Scan for the cell matching the given text and deliver its [X, Y] coordinate at center. 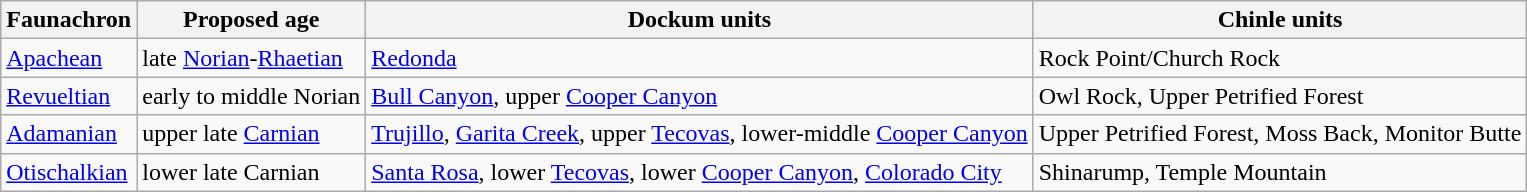
Trujillo, Garita Creek, upper Tecovas, lower-middle Cooper Canyon [700, 134]
Shinarump, Temple Mountain [1280, 172]
Otischalkian [69, 172]
late Norian-Rhaetian [252, 58]
Santa Rosa, lower Tecovas, lower Cooper Canyon, Colorado City [700, 172]
Faunachron [69, 20]
Proposed age [252, 20]
Bull Canyon, upper Cooper Canyon [700, 96]
Redonda [700, 58]
Adamanian [69, 134]
Dockum units [700, 20]
Owl Rock, Upper Petrified Forest [1280, 96]
Apachean [69, 58]
Revueltian [69, 96]
upper late Carnian [252, 134]
Rock Point/Church Rock [1280, 58]
Chinle units [1280, 20]
Upper Petrified Forest, Moss Back, Monitor Butte [1280, 134]
early to middle Norian [252, 96]
lower late Carnian [252, 172]
